Provide the (X, Y) coordinate of the cell's center where the given text is located.  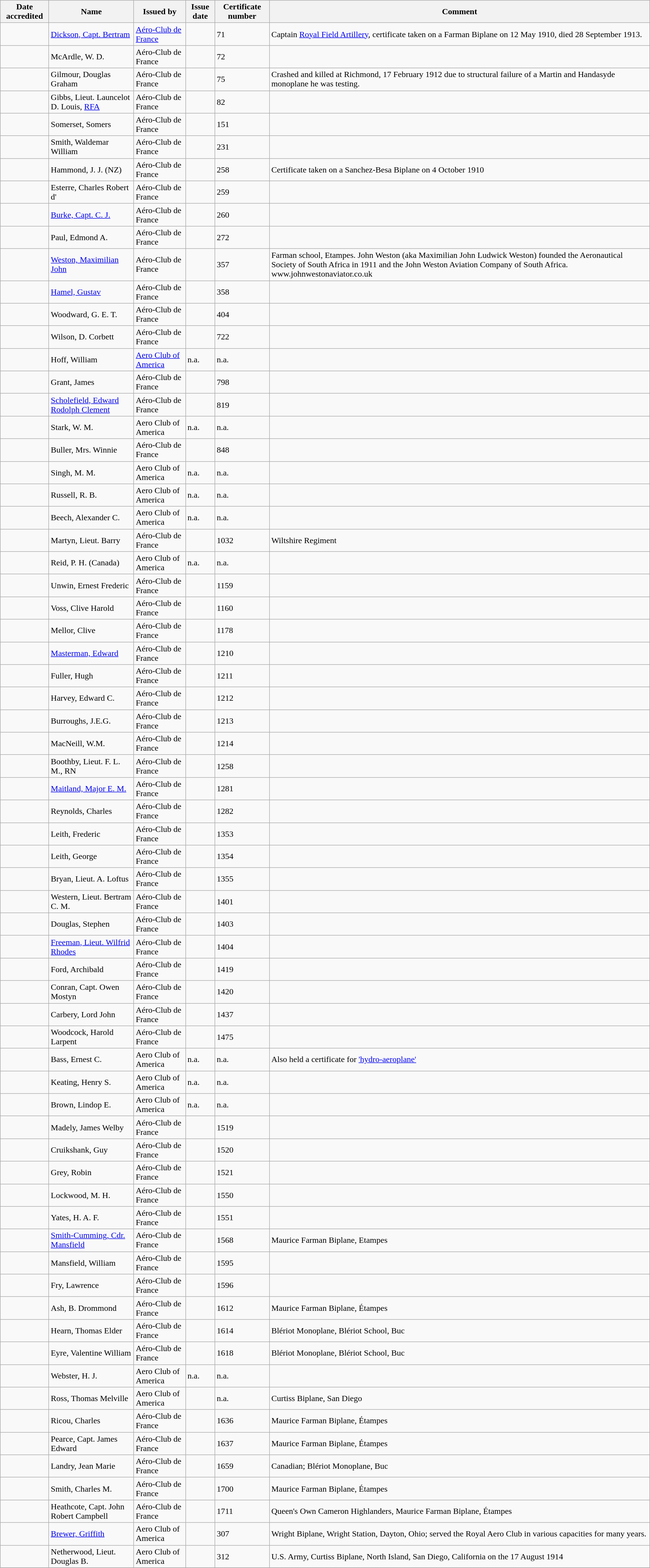
1521 (242, 1172)
Smith, Waldemar William (92, 147)
Keating, Henry S. (92, 1082)
Maitland, Major E. M. (92, 789)
1614 (242, 1331)
1519 (242, 1127)
Somerset, Somers (92, 124)
404 (242, 314)
1355 (242, 879)
1210 (242, 653)
Buller, Mrs. Winnie (92, 450)
Lockwood, M. H. (92, 1195)
722 (242, 337)
Maurice Farman Biplane, Etampes (460, 1240)
258 (242, 169)
Hoff, William (92, 360)
Heathcote, Capt. John Robert Campbell (92, 1511)
1353 (242, 834)
1401 (242, 902)
1520 (242, 1150)
72 (242, 57)
1404 (242, 947)
Pearce, Capt. James Edward (92, 1444)
Carbery, Lord John (92, 1014)
357 (242, 264)
Fry, Lawrence (92, 1285)
1282 (242, 811)
Landry, Jean Marie (92, 1466)
Masterman, Edward (92, 653)
1214 (242, 743)
82 (242, 102)
Singh, M. M. (92, 473)
Canadian; Blériot Monoplane, Buc (460, 1466)
1032 (242, 540)
Comment (460, 12)
Wilson, D. Corbett (92, 337)
1159 (242, 585)
272 (242, 237)
307 (242, 1534)
Grey, Robin (92, 1172)
151 (242, 124)
Certificate taken on a Sanchez-Besa Biplane on 4 October 1910 (460, 169)
Also held a certificate for 'hydro-aeroplane' (460, 1060)
1258 (242, 766)
1213 (242, 721)
Queen's Own Cameron Highlanders, Maurice Farman Biplane, Étampes (460, 1511)
Stark, W. M. (92, 428)
1178 (242, 630)
Ford, Archibald (92, 969)
Leith, George (92, 857)
Conran, Capt. Owen Mostyn (92, 992)
798 (242, 382)
Martyn, Lieut. Barry (92, 540)
1420 (242, 992)
Webster, H. J. (92, 1376)
Brown, Lindop E. (92, 1105)
Hearn, Thomas Elder (92, 1331)
Scholefield, Edward Rodolph Clement (92, 405)
Esterre, Charles Robert d' (92, 192)
Dickson, Capt. Bertram (92, 34)
Leith, Frederic (92, 834)
1595 (242, 1263)
Russell, R. B. (92, 495)
Crashed and killed at Richmond, 17 February 1912 due to structural failure of a Martin and Handasyde monoplane he was testing. (460, 79)
Bryan, Lieut. A. Loftus (92, 879)
1281 (242, 789)
Wright Biplane, Wright Station, Dayton, Ohio; served the Royal Aero Club in various capacities for many years. (460, 1534)
Ricou, Charles (92, 1421)
1212 (242, 698)
1551 (242, 1217)
260 (242, 214)
Ross, Thomas Melville (92, 1399)
Freeman, Lieut. Wilfrid Rhodes (92, 947)
Certificate number (242, 12)
1612 (242, 1308)
1475 (242, 1037)
Netherwood, Lieut. Douglas B. (92, 1556)
Gibbs, Lieut. Launcelot D. Louis, RFA (92, 102)
1550 (242, 1195)
Issued by (160, 12)
1211 (242, 676)
1403 (242, 924)
Fuller, Hugh (92, 676)
Brewer, Griffith (92, 1534)
MacNeill, W.M. (92, 743)
Eyre, Valentine William (92, 1353)
Reid, P. H. (Canada) (92, 563)
259 (242, 192)
71 (242, 34)
Burke, Capt. C. J. (92, 214)
Paul, Edmond A. (92, 237)
Unwin, Ernest Frederic (92, 585)
75 (242, 79)
Bass, Ernest C. (92, 1060)
1160 (242, 608)
Beech, Alexander C. (92, 518)
Woodward, G. E. T. (92, 314)
Cruikshank, Guy (92, 1150)
Voss, Clive Harold (92, 608)
Hamel, Gustav (92, 292)
Hammond, J. J. (NZ) (92, 169)
1596 (242, 1285)
848 (242, 450)
Mellor, Clive (92, 630)
Burroughs, J.E.G. (92, 721)
Western, Lieut. Bertram C. M. (92, 902)
Issue date (200, 12)
312 (242, 1556)
Grant, James (92, 382)
1711 (242, 1511)
1659 (242, 1466)
1419 (242, 969)
358 (242, 292)
Douglas, Stephen (92, 924)
Reynolds, Charles (92, 811)
1618 (242, 1353)
1637 (242, 1444)
Smith-Cumming, Cdr. Mansfield (92, 1240)
Date accredited (25, 12)
1700 (242, 1489)
Weston, Maximilian John (92, 264)
Harvey, Edward C. (92, 698)
Ash, B. Drommond (92, 1308)
Boothby, Lieut. F. L. M., RN (92, 766)
1636 (242, 1421)
Mansfield, William (92, 1263)
Name (92, 12)
Gilmour, Douglas Graham (92, 79)
Captain Royal Field Artillery, certificate taken on a Farman Biplane on 12 May 1910, died 28 September 1913. (460, 34)
Woodcock, Harold Larpent (92, 1037)
1354 (242, 857)
U.S. Army, Curtiss Biplane, North Island, San Diego, California on the 17 August 1914 (460, 1556)
Wiltshire Regiment (460, 540)
Yates, H. A. F. (92, 1217)
231 (242, 147)
819 (242, 405)
Curtiss Biplane, San Diego (460, 1399)
1568 (242, 1240)
McArdle, W. D. (92, 57)
Smith, Charles M. (92, 1489)
1437 (242, 1014)
Madely, James Welby (92, 1127)
